Find where the given text appears and provide that cell's center as [x, y] coordinate. 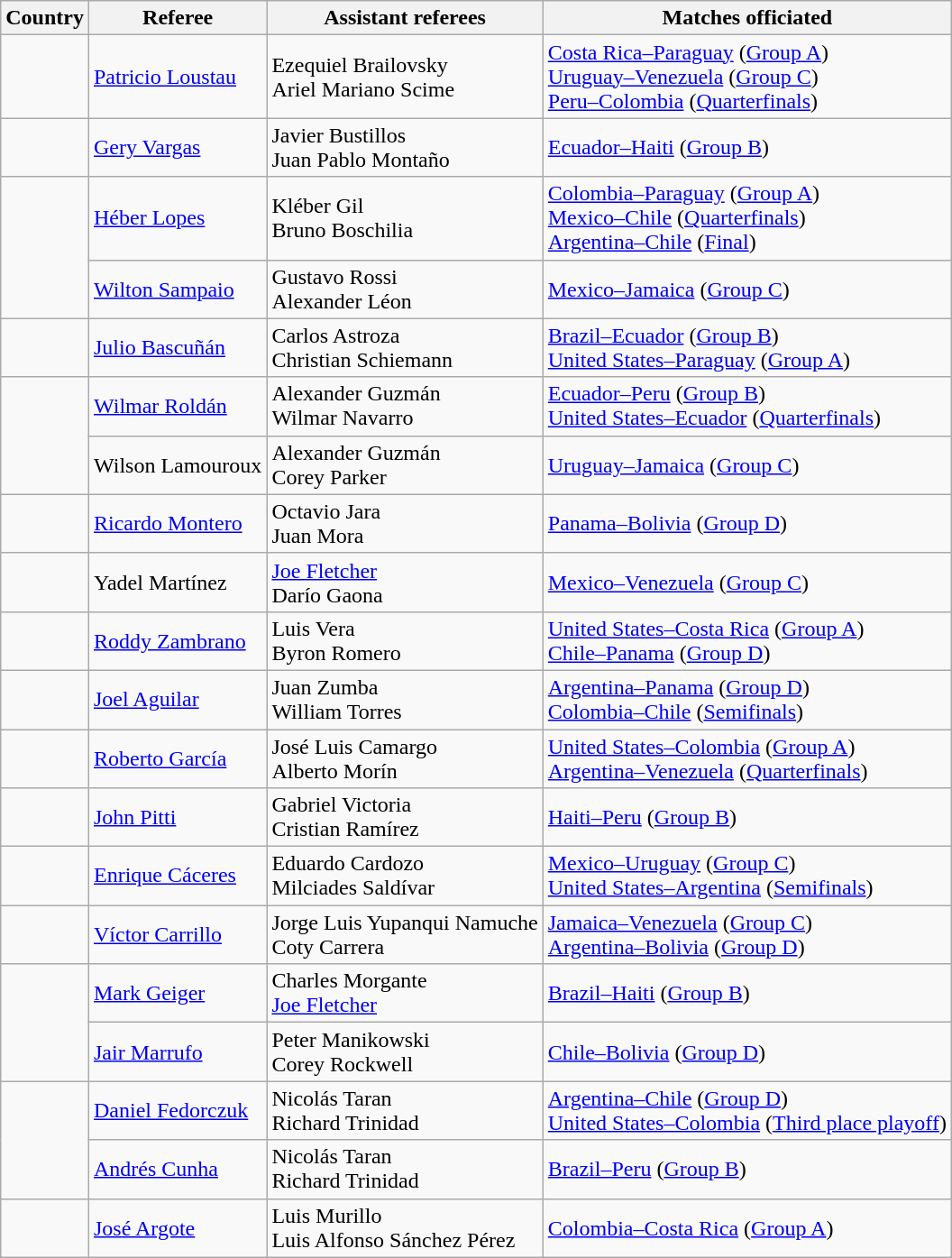
United States–Colombia (Group A)Argentina–Venezuela (Quarterfinals) [746, 758]
Ecuador–Haiti (Group B) [746, 148]
John Pitti [177, 817]
Argentina–Panama (Group D)Colombia–Chile (Semifinals) [746, 700]
Jamaica–Venezuela (Group C)Argentina–Bolivia (Group D) [746, 934]
Colombia–Costa Rica (Group A) [746, 1228]
Mark Geiger [177, 994]
Héber Lopes [177, 218]
Peter ManikowskiCorey Rockwell [405, 1051]
Jorge Luis Yupanqui NamucheCoty Carrera [405, 934]
Javier BustillosJuan Pablo Montaño [405, 148]
Brazil–Peru (Group B) [746, 1169]
Yadel Martínez [177, 583]
Referee [177, 18]
Ezequiel BrailovskyAriel Mariano Scime [405, 77]
Alexander Guzmán Corey Parker [405, 465]
Alexander GuzmánWilmar Navarro [405, 406]
Patricio Loustau [177, 77]
Costa Rica–Paraguay (Group A)Uruguay–Venezuela (Group C)Peru–Colombia (Quarterfinals) [746, 77]
Colombia–Paraguay (Group A)Mexico–Chile (Quarterfinals)Argentina–Chile (Final) [746, 218]
Assistant referees [405, 18]
Luis VeraByron Romero [405, 640]
Wilton Sampaio [177, 289]
Roberto García [177, 758]
Argentina–Chile (Group D)United States–Colombia (Third place playoff) [746, 1111]
Charles Morgante Joe Fletcher [405, 994]
Country [45, 18]
Octavio JaraJuan Mora [405, 523]
Matches officiated [746, 18]
Víctor Carrillo [177, 934]
Enrique Cáceres [177, 877]
Juan ZumbaWilliam Torres [405, 700]
Gabriel Victoria Cristian Ramírez [405, 817]
Brazil–Ecuador (Group B)United States–Paraguay (Group A) [746, 348]
José Argote [177, 1228]
Gustavo Rossi Alexander Léon [405, 289]
Roddy Zambrano [177, 640]
Mexico–Jamaica (Group C) [746, 289]
Uruguay–Jamaica (Group C) [746, 465]
Ricardo Montero [177, 523]
Joe Fletcher Darío Gaona [405, 583]
Daniel Fedorczuk [177, 1111]
United States–Costa Rica (Group A)Chile–Panama (Group D) [746, 640]
Gery Vargas [177, 148]
Brazil–Haiti (Group B) [746, 994]
Mexico–Venezuela (Group C) [746, 583]
José Luis CamargoAlberto Morín [405, 758]
Eduardo CardozoMilciades Saldívar [405, 877]
Luis MurilloLuis Alfonso Sánchez Pérez [405, 1228]
Wilson Lamouroux [177, 465]
Kléber GilBruno Boschilia [405, 218]
Julio Bascuñán [177, 348]
Jair Marrufo [177, 1051]
Joel Aguilar [177, 700]
Carlos AstrozaChristian Schiemann [405, 348]
Andrés Cunha [177, 1169]
Ecuador–Peru (Group B)United States–Ecuador (Quarterfinals) [746, 406]
Haiti–Peru (Group B) [746, 817]
Chile–Bolivia (Group D) [746, 1051]
Panama–Bolivia (Group D) [746, 523]
Wilmar Roldán [177, 406]
Mexico–Uruguay (Group C)United States–Argentina (Semifinals) [746, 877]
